Search for the cell housing the specified text and yield its (X, Y) center coordinate. 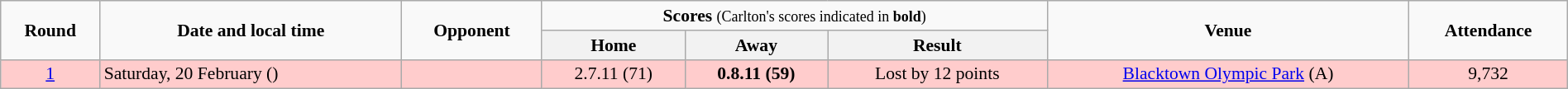
2.7.11 (71) (614, 74)
Home (614, 45)
Blacktown Olympic Park (A) (1228, 74)
Lost by 12 points (938, 74)
Round (50, 30)
Opponent (471, 30)
Saturday, 20 February () (251, 74)
Attendance (1489, 30)
Venue (1228, 30)
Scores (Carlton's scores indicated in bold) (794, 16)
Result (938, 45)
1 (50, 74)
Away (756, 45)
0.8.11 (59) (756, 74)
Date and local time (251, 30)
9,732 (1489, 74)
